Locate the cell with the specified text and output its [x, y] center coordinate. 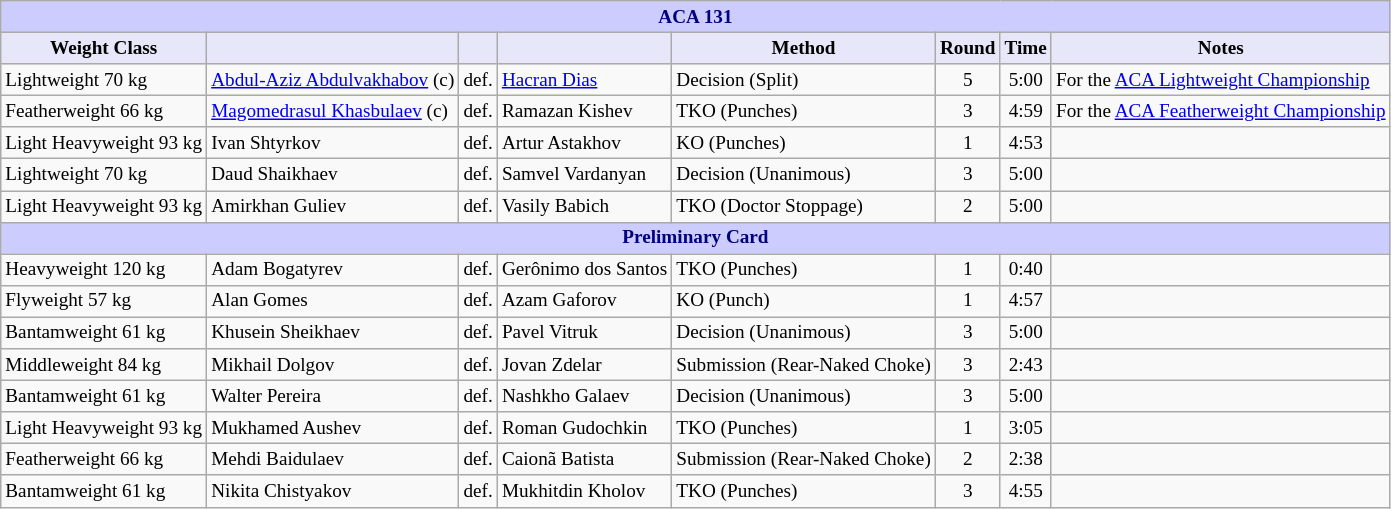
4:53 [1026, 143]
Adam Bogatyrev [333, 270]
2:38 [1026, 460]
Pavel Vitruk [584, 333]
Nashkho Galaev [584, 396]
Azam Gaforov [584, 301]
Round [968, 48]
4:57 [1026, 301]
Magomedrasul Khasbulaev (c) [333, 111]
Mukhitdin Kholov [584, 491]
Jovan Zdelar [584, 365]
Decision (Split) [804, 80]
Roman Gudochkin [584, 428]
Weight Class [104, 48]
For the ACA Lightweight Championship [1220, 80]
Alan Gomes [333, 301]
Walter Pereira [333, 396]
Flyweight 57 kg [104, 301]
Gerônimo dos Santos [584, 270]
Method [804, 48]
Samvel Vardanyan [584, 175]
For the ACA Featherweight Championship [1220, 111]
TKO (Doctor Stoppage) [804, 206]
Mikhail Dolgov [333, 365]
Mukhamed Aushev [333, 428]
4:59 [1026, 111]
Ramazan Kishev [584, 111]
Caionã Batista [584, 460]
Artur Astakhov [584, 143]
KO (Punches) [804, 143]
Amirkhan Guliev [333, 206]
Mehdi Baidulaev [333, 460]
Vasily Babich [584, 206]
5 [968, 80]
Nikita Chistyakov [333, 491]
Middleweight 84 kg [104, 365]
Abdul-Aziz Abdulvakhabov (c) [333, 80]
Hacran Dias [584, 80]
Daud Shaikhaev [333, 175]
2:43 [1026, 365]
KO (Punch) [804, 301]
Khusein Sheikhaev [333, 333]
3:05 [1026, 428]
Heavyweight 120 kg [104, 270]
4:55 [1026, 491]
Ivan Shtyrkov [333, 143]
0:40 [1026, 270]
Notes [1220, 48]
Time [1026, 48]
ACA 131 [696, 17]
Preliminary Card [696, 238]
